Return the [X, Y] coordinate for the center point of the cell that contains the specified text.  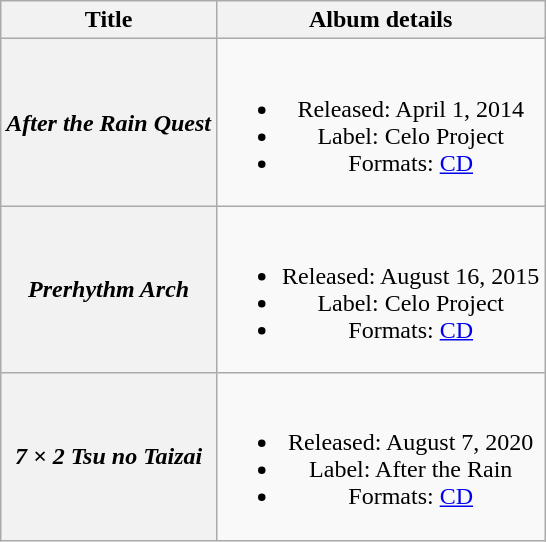
Released: August 16, 2015Label: Celo ProjectFormats: CD [381, 290]
Released: April 1, 2014Label: Celo ProjectFormats: CD [381, 122]
7 × 2 Tsu no Taizai [109, 456]
Title [109, 20]
Prerhythm Arch [109, 290]
Released: August 7, 2020Label: After the RainFormats: CD [381, 456]
After the Rain Quest [109, 122]
Album details [381, 20]
